Identify which cell holds the provided text, then report its [x, y] central coordinate. 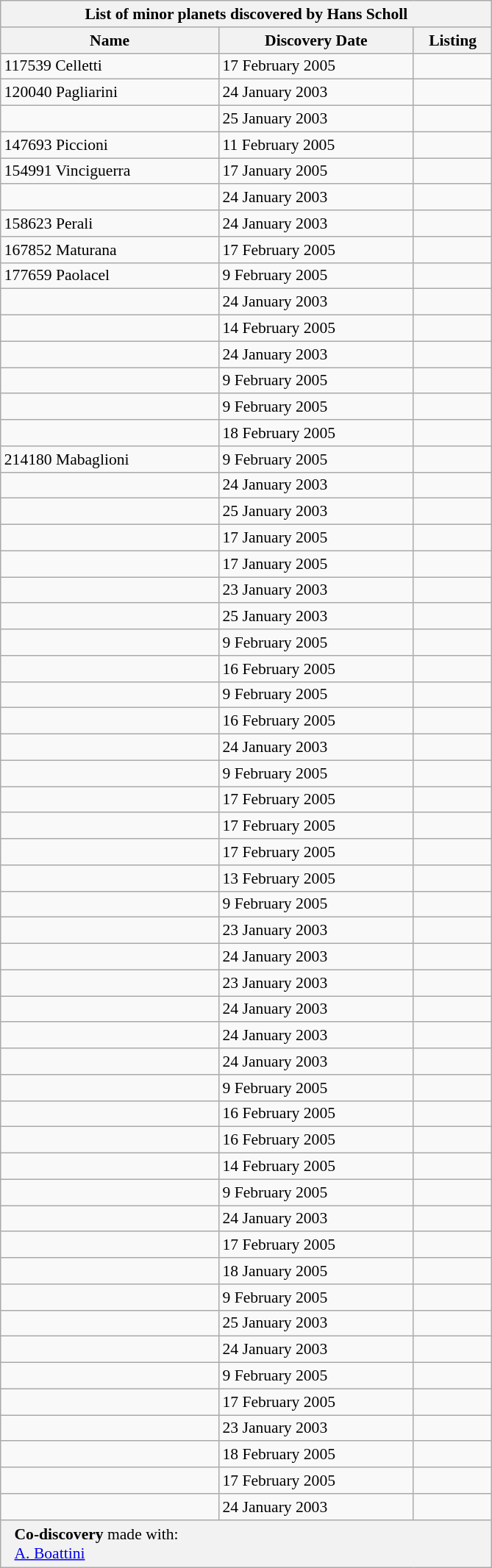
Discovery Date [316, 40]
18 January 2005 [316, 1271]
158623 Perali [110, 223]
Name [110, 40]
177659 Paolacel [110, 276]
120040 Pagliarini [110, 93]
13 February 2005 [316, 878]
Listing [452, 40]
167852 Maturana [110, 249]
214180 Mabaglioni [110, 459]
147693 Piccioni [110, 145]
154991 Vinciguerra [110, 171]
11 February 2005 [316, 145]
List of minor planets discovered by Hans Scholl [246, 14]
117539 Celletti [110, 66]
Co-discovery made with: A. Boattini [246, 1543]
